Provide the (X, Y) coordinate of the cell's center where the given text is located.  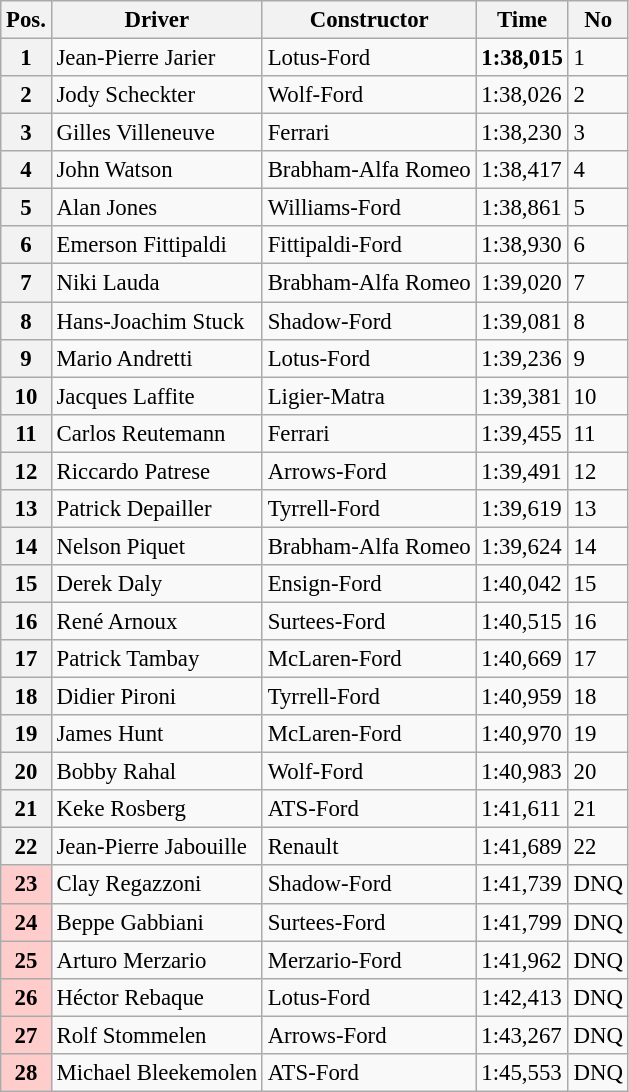
James Hunt (156, 734)
1:40,042 (522, 584)
Beppe Gabbiani (156, 922)
Patrick Depailler (156, 509)
1:38,930 (522, 245)
1:39,455 (522, 433)
1:40,959 (522, 697)
Ligier-Matra (369, 396)
1:41,799 (522, 922)
Carlos Reutemann (156, 433)
1:39,236 (522, 358)
Derek Daly (156, 584)
Ensign-Ford (369, 584)
Héctor Rebaque (156, 997)
1:39,624 (522, 546)
No (598, 20)
1:41,962 (522, 960)
1:41,611 (522, 809)
Pos. (26, 20)
Driver (156, 20)
1:41,739 (522, 885)
Constructor (369, 20)
26 (26, 997)
23 (26, 885)
1:40,970 (522, 734)
1:41,689 (522, 847)
Jean-Pierre Jarier (156, 58)
28 (26, 1073)
Gilles Villeneuve (156, 133)
1:42,413 (522, 997)
Riccardo Patrese (156, 471)
24 (26, 922)
Renault (369, 847)
Alan Jones (156, 208)
1:39,619 (522, 509)
1:45,553 (522, 1073)
Emerson Fittipaldi (156, 245)
Hans-Joachim Stuck (156, 321)
Didier Pironi (156, 697)
René Arnoux (156, 621)
1:40,669 (522, 659)
Jean-Pierre Jabouille (156, 847)
1:38,230 (522, 133)
1:39,381 (522, 396)
Nelson Piquet (156, 546)
Arturo Merzario (156, 960)
Jacques Laffite (156, 396)
Merzario-Ford (369, 960)
Bobby Rahal (156, 772)
Niki Lauda (156, 283)
John Watson (156, 170)
1:43,267 (522, 1035)
1:40,983 (522, 772)
27 (26, 1035)
Mario Andretti (156, 358)
1:38,015 (522, 58)
1:39,020 (522, 283)
Fittipaldi-Ford (369, 245)
Michael Bleekemolen (156, 1073)
Clay Regazzoni (156, 885)
1:38,861 (522, 208)
Patrick Tambay (156, 659)
Time (522, 20)
1:38,026 (522, 95)
Williams-Ford (369, 208)
Rolf Stommelen (156, 1035)
1:40,515 (522, 621)
1:39,491 (522, 471)
Keke Rosberg (156, 809)
1:39,081 (522, 321)
25 (26, 960)
Jody Scheckter (156, 95)
1:38,417 (522, 170)
